Pinpoint the cell where the given text exists, returning its (x, y) midpoint coordinate. 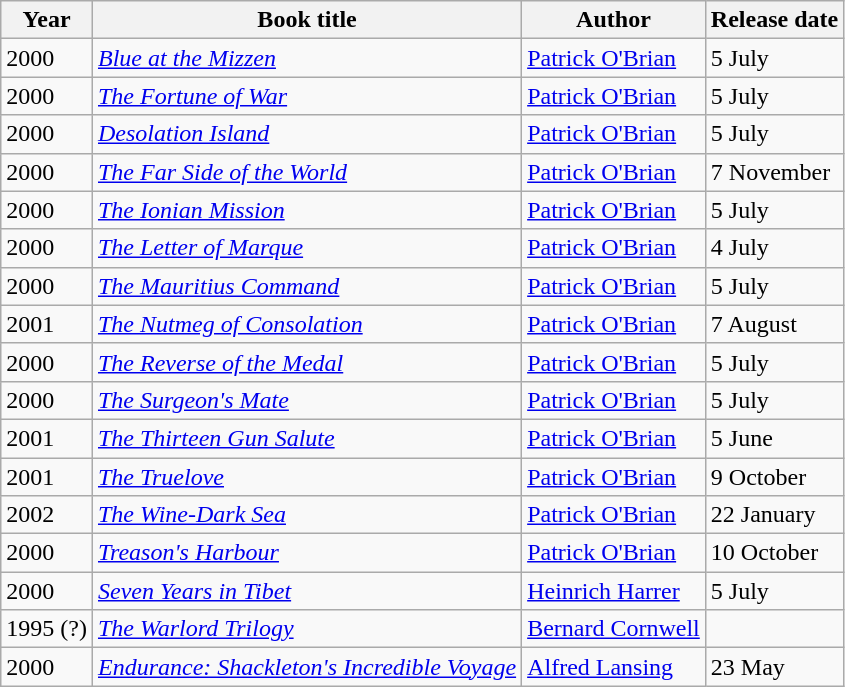
Year (47, 20)
2002 (47, 515)
The Nutmeg of Consolation (306, 324)
7 August (774, 324)
Book title (306, 20)
The Mauritius Command (306, 286)
Bernard Cornwell (614, 629)
The Far Side of the World (306, 172)
The Thirteen Gun Salute (306, 438)
The Letter of Marque (306, 248)
1995 (?) (47, 629)
Blue at the Mizzen (306, 58)
The Fortune of War (306, 96)
The Wine-Dark Sea (306, 515)
10 October (774, 553)
Release date (774, 20)
9 October (774, 477)
Treason's Harbour (306, 553)
7 November (774, 172)
Alfred Lansing (614, 667)
23 May (774, 667)
Endurance: Shackleton's Incredible Voyage (306, 667)
The Truelove (306, 477)
Author (614, 20)
Heinrich Harrer (614, 591)
Desolation Island (306, 134)
22 January (774, 515)
The Reverse of the Medal (306, 362)
4 July (774, 248)
The Ionian Mission (306, 210)
The Warlord Trilogy (306, 629)
5 June (774, 438)
Seven Years in Tibet (306, 591)
The Surgeon's Mate (306, 400)
